Provide the [X, Y] coordinate of the cell's center where the given text is located.  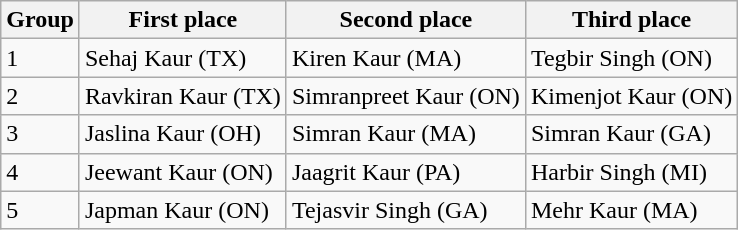
Ravkiran Kaur (TX) [182, 96]
4 [40, 172]
Jaagrit Kaur (PA) [406, 172]
Harbir Singh (MI) [631, 172]
3 [40, 134]
5 [40, 210]
Kimenjot Kaur (ON) [631, 96]
Group [40, 20]
Tejasvir Singh (GA) [406, 210]
First place [182, 20]
Jeewant Kaur (ON) [182, 172]
2 [40, 96]
Japman Kaur (ON) [182, 210]
Jaslina Kaur (OH) [182, 134]
Sehaj Kaur (TX) [182, 58]
Tegbir Singh (ON) [631, 58]
Mehr Kaur (MA) [631, 210]
Kiren Kaur (MA) [406, 58]
Second place [406, 20]
1 [40, 58]
Simran Kaur (GA) [631, 134]
Simran Kaur (MA) [406, 134]
Simranpreet Kaur (ON) [406, 96]
Third place [631, 20]
